Find where the given text appears and provide that cell's center as [X, Y] coordinate. 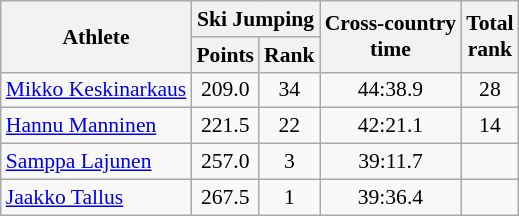
Samppa Lajunen [96, 162]
14 [490, 126]
3 [290, 162]
Jaakko Tallus [96, 197]
Rank [290, 55]
22 [290, 126]
Athlete [96, 36]
267.5 [225, 197]
Total rank [490, 36]
Cross-country time [391, 36]
221.5 [225, 126]
44:38.9 [391, 90]
209.0 [225, 90]
Ski Jumping [255, 19]
1 [290, 197]
257.0 [225, 162]
Hannu Manninen [96, 126]
Mikko Keskinarkaus [96, 90]
34 [290, 90]
Points [225, 55]
39:36.4 [391, 197]
42:21.1 [391, 126]
39:11.7 [391, 162]
28 [490, 90]
